Provide the [X, Y] coordinate of the cell's center where the given text is located.  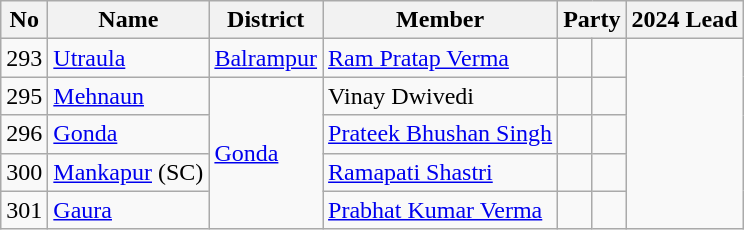
Utraula [128, 58]
Gaura [128, 210]
Mankapur (SC) [128, 172]
2024 Lead [684, 20]
293 [24, 58]
Name [128, 20]
Ramapati Shastri [440, 172]
Mehnaun [128, 96]
301 [24, 210]
Ram Pratap Verma [440, 58]
Member [440, 20]
Party [592, 20]
296 [24, 134]
295 [24, 96]
Prabhat Kumar Verma [440, 210]
District [266, 20]
300 [24, 172]
Vinay Dwivedi [440, 96]
Balrampur [266, 58]
Prateek Bhushan Singh [440, 134]
No [24, 20]
